Provide the (X, Y) coordinate of the cell's center where the given text is located.  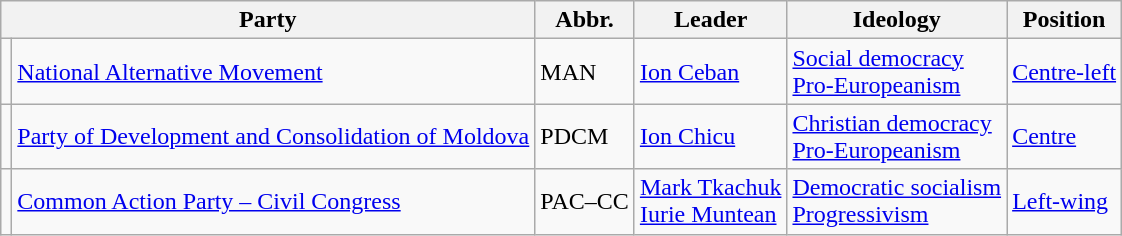
Social democracyPro-Europeanism (897, 72)
Democratic socialismProgressivism (897, 202)
Common Action Party – Civil Congress (274, 202)
Ion Chicu (710, 136)
Centre-left (1064, 72)
MAN (585, 72)
Party (268, 20)
National Alternative Movement (274, 72)
Leader (710, 20)
Mark TkachukIurie Muntean (710, 202)
Left-wing (1064, 202)
Position (1064, 20)
Ideology (897, 20)
Centre (1064, 136)
PDCM (585, 136)
Party of Development and Consolidation of Moldova (274, 136)
Abbr. (585, 20)
Christian democracyPro-Europeanism (897, 136)
PAC–CC (585, 202)
Ion Ceban (710, 72)
